Capture the cell that displays the provided text and extract its (X, Y) central coordinate. 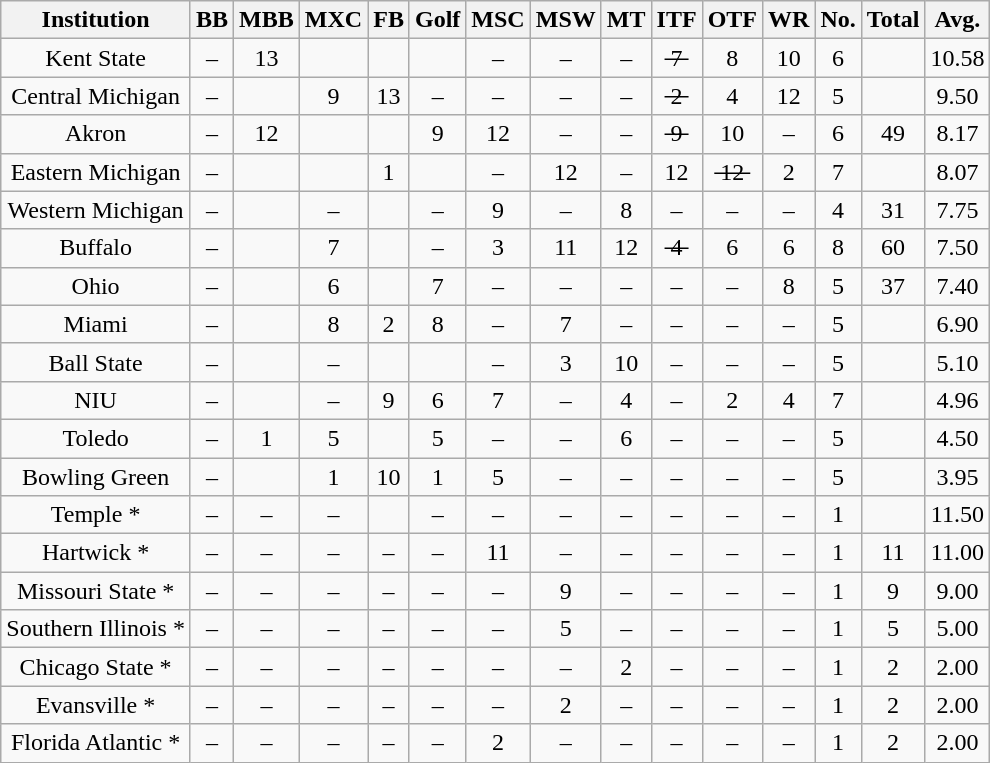
10.58 (958, 58)
4.96 (958, 400)
5.10 (958, 362)
Chicago State * (96, 667)
8.07 (958, 172)
MXC (333, 20)
Missouri State * (96, 591)
Ball State (96, 362)
NIU (96, 400)
Total (893, 20)
Eastern Michigan (96, 172)
ITF (676, 20)
MT (626, 20)
OTF (732, 20)
4.50 (958, 438)
7.75 (958, 210)
3.95 (958, 477)
Southern Illinois * (96, 629)
49 (893, 134)
Buffalo (96, 248)
31 (893, 210)
7.40 (958, 286)
Florida Atlantic * (96, 743)
Kent State (96, 58)
Temple * (96, 515)
Miami (96, 324)
FB (389, 20)
Toledo (96, 438)
Institution (96, 20)
9.00 (958, 591)
Hartwick * (96, 553)
11.00 (958, 553)
WR (788, 20)
MBB (267, 20)
Akron (96, 134)
Ohio (96, 286)
37 (893, 286)
8.17 (958, 134)
Bowling Green (96, 477)
Avg. (958, 20)
MSW (566, 20)
Evansville * (96, 705)
7.50 (958, 248)
9.50 (958, 96)
5.00 (958, 629)
Central Michigan (96, 96)
No. (838, 20)
Golf (437, 20)
Western Michigan (96, 210)
BB (212, 20)
6.90 (958, 324)
MSC (498, 20)
11.50 (958, 515)
60 (893, 248)
